Determine the [X, Y] coordinate at the center of the cell enclosing the given text.  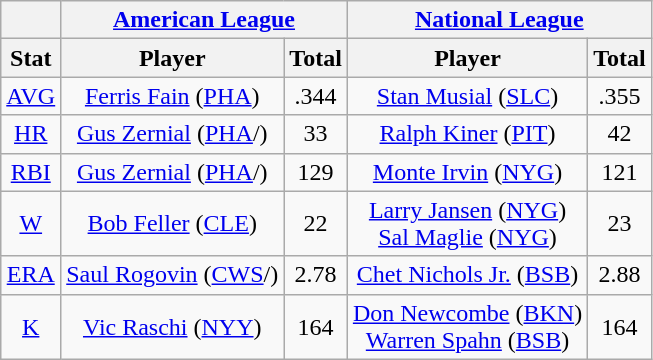
2.88 [620, 275]
23 [620, 224]
Vic Raschi (NYY) [172, 326]
Larry Jansen (NYG)Sal Maglie (NYG) [467, 224]
American League [204, 20]
.355 [620, 96]
33 [316, 134]
K [31, 326]
AVG [31, 96]
Stat [31, 58]
ERA [31, 275]
22 [316, 224]
129 [316, 172]
Ralph Kiner (PIT) [467, 134]
RBI [31, 172]
Don Newcombe (BKN)Warren Spahn (BSB) [467, 326]
National League [499, 20]
Bob Feller (CLE) [172, 224]
2.78 [316, 275]
Chet Nichols Jr. (BSB) [467, 275]
Ferris Fain (PHA) [172, 96]
Saul Rogovin (CWS/) [172, 275]
121 [620, 172]
.344 [316, 96]
Monte Irvin (NYG) [467, 172]
W [31, 224]
Stan Musial (SLC) [467, 96]
HR [31, 134]
42 [620, 134]
